Return the [X, Y] coordinate for the center point of the cell that contains the specified text.  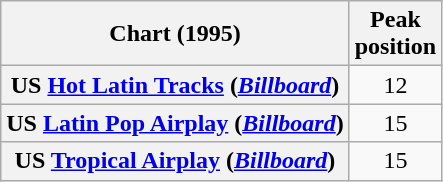
12 [395, 85]
US Hot Latin Tracks (Billboard) [175, 85]
US Latin Pop Airplay (Billboard) [175, 123]
Chart (1995) [175, 34]
Peak position [395, 34]
US Tropical Airplay (Billboard) [175, 161]
